For the text-containing cell, return its midpoint in [X, Y] coordinate format. 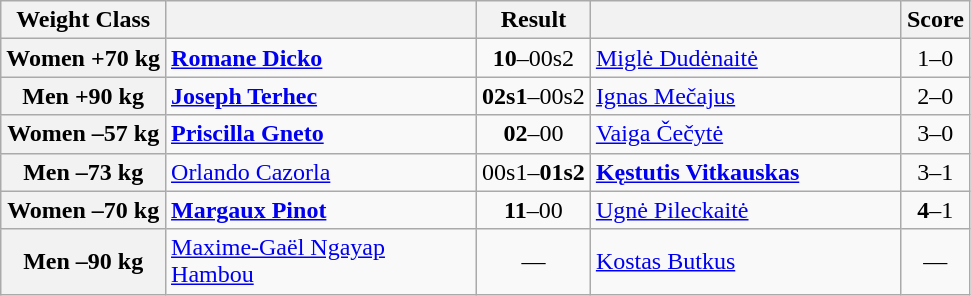
Kęstutis Vitkauskas [746, 172]
Men –73 kg [84, 172]
Ignas Mečajus [746, 96]
Romane Dicko [322, 58]
3–0 [935, 134]
Result [534, 20]
2–0 [935, 96]
Miglė Dudėnaitė [746, 58]
1–0 [935, 58]
Weight Class [84, 20]
3–1 [935, 172]
Vaiga Čečytė [746, 134]
4–1 [935, 210]
00s1–01s2 [534, 172]
Orlando Cazorla [322, 172]
Women –57 kg [84, 134]
Ugnė Pileckaitė [746, 210]
Margaux Pinot [322, 210]
11–00 [534, 210]
Joseph Terhec [322, 96]
Men –90 kg [84, 262]
10–00s2 [534, 58]
02–00 [534, 134]
Men +90 kg [84, 96]
Score [935, 20]
02s1–00s2 [534, 96]
Priscilla Gneto [322, 134]
Women –70 kg [84, 210]
Kostas Butkus [746, 262]
Women +70 kg [84, 58]
Maxime-Gaël Ngayap Hambou [322, 262]
